Determine the [x, y] coordinate at the center of the cell enclosing the given text.  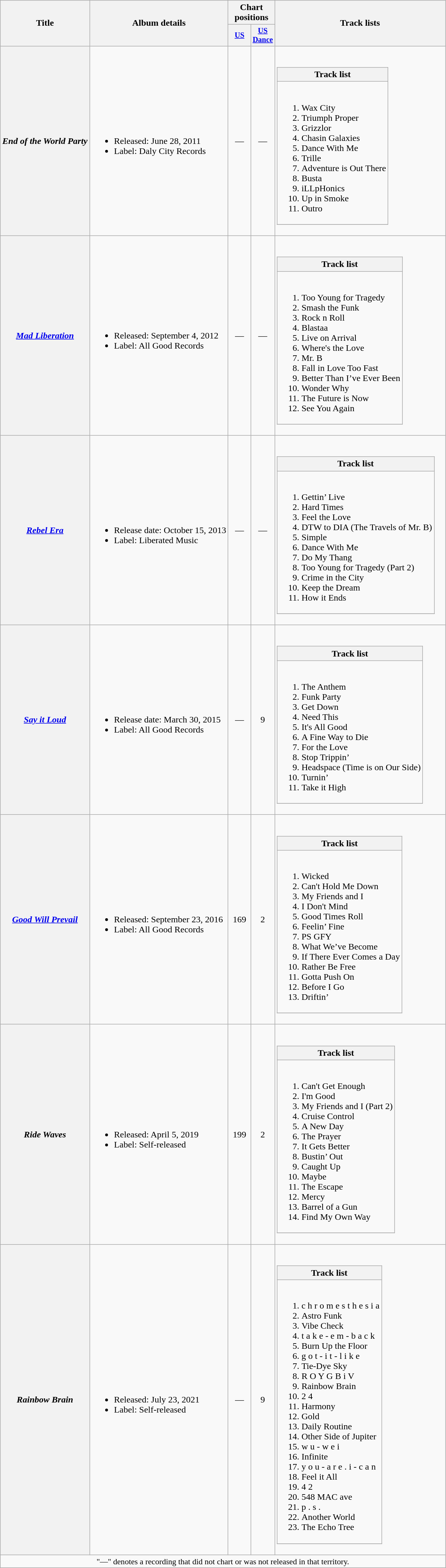
199 [239, 1134]
Wax CityTriumph ProperGrizzlorChasin GalaxiesDance With MeTrilleAdventure is Out ThereBustaiLLpHonicsUp in SmokeOutro [333, 153]
Released: September 4, 2012Label: All Good Records [159, 336]
169 [239, 919]
Released: July 23, 2021Label: Self-released [159, 1399]
Title [45, 23]
Rainbow Brain [45, 1399]
Album details [159, 23]
"—" denotes a recording that did not chart or was not released in that territory. [223, 1561]
Release date: March 30, 2015Label: All Good Records [159, 720]
The AnthemFunk PartyGet DownNeed ThisIt's All GoodA Fine Way to DieFor the LoveStop Trippin’Headspace (Time is on Our Side)Turnin’Take it High [350, 732]
US [239, 35]
Ride Waves [45, 1134]
Track lists [360, 23]
Chart positions [251, 13]
End of the World Party [45, 141]
Mad Liberation [45, 336]
USDance [263, 35]
Released: June 28, 2011Label: Daly City Records [159, 141]
Track list Wax CityTriumph ProperGrizzlorChasin GalaxiesDance With MeTrilleAdventure is Out ThereBustaiLLpHonicsUp in SmokeOutro [360, 141]
Rebel Era [45, 530]
Good Will Prevail [45, 919]
Released: April 5, 2019Label: Self-released [159, 1134]
Say it Loud [45, 720]
Released: September 23, 2016Label: All Good Records [159, 919]
Release date: October 15, 2013Label: Liberated Music [159, 530]
